Pinpoint the cell where the given text exists, returning its (X, Y) midpoint coordinate. 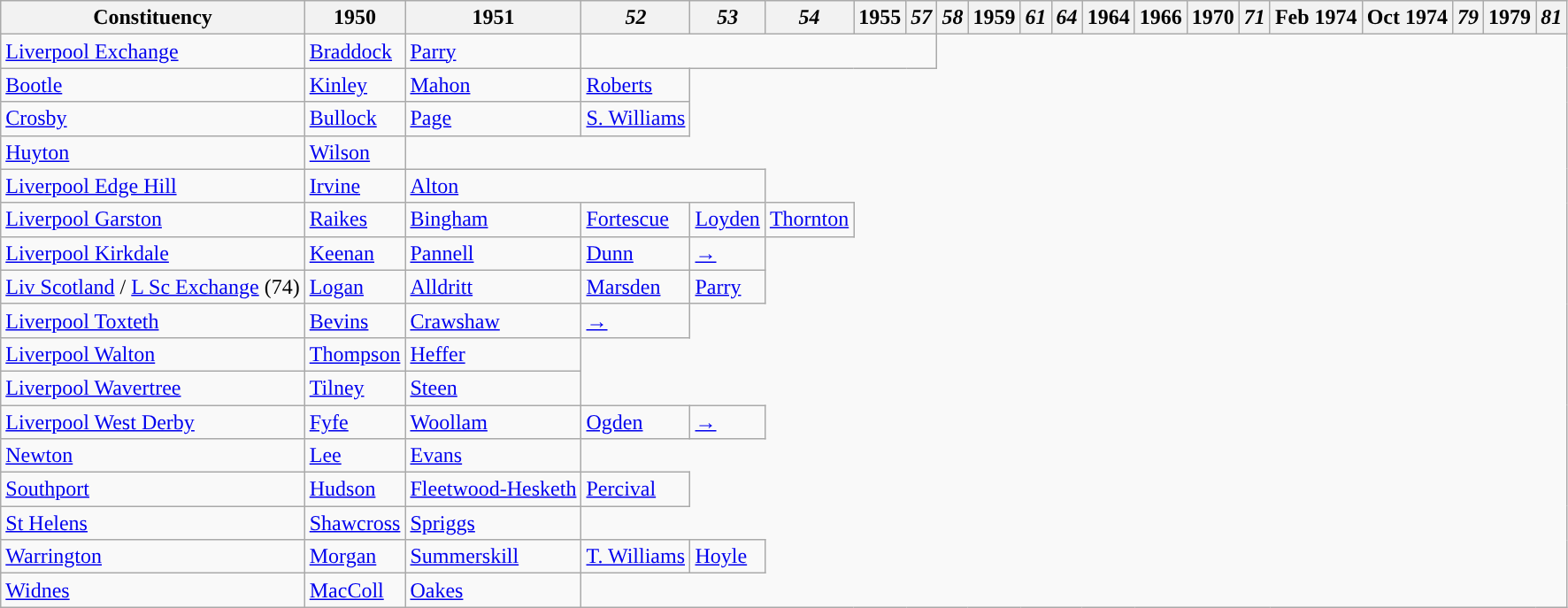
Roberts (635, 85)
81 (1552, 18)
Spriggs (494, 523)
Constituency (152, 18)
Warrington (152, 557)
T. Williams (635, 557)
52 (635, 18)
Feb 1974 (1316, 18)
Huyton (152, 152)
Pannell (494, 253)
79 (1467, 18)
Crawshaw (494, 320)
1959 (995, 18)
Keenan (355, 253)
1970 (1212, 18)
Bootle (152, 85)
1979 (1510, 18)
Mahon (494, 85)
64 (1067, 18)
Bingham (494, 219)
57 (922, 18)
Steen (494, 388)
Liverpool Toxteth (152, 320)
Shawcross (355, 523)
1964 (1108, 18)
Summerskill (494, 557)
Liverpool Wavertree (152, 388)
53 (727, 18)
Braddock (355, 51)
Liverpool Kirkdale (152, 253)
Southport (152, 489)
Hudson (355, 489)
Newton (152, 456)
Marsden (635, 287)
Alldritt (494, 287)
Heffer (494, 354)
Tilney (355, 388)
Fleetwood-Hesketh (494, 489)
Hoyle (727, 557)
Liverpool Exchange (152, 51)
Liverpool Edge Hill (152, 186)
Bullock (355, 119)
Widnes (152, 590)
61 (1035, 18)
Thornton (809, 219)
Woollam (494, 422)
Page (494, 119)
Wilson (355, 152)
Irvine (355, 186)
1955 (880, 18)
1951 (494, 18)
Liverpool West Derby (152, 422)
Bevins (355, 320)
Oct 1974 (1407, 18)
Lee (355, 456)
Liv Scotland / L Sc Exchange (74) (152, 287)
Ogden (635, 422)
Morgan (355, 557)
1950 (355, 18)
Evans (494, 456)
58 (952, 18)
54 (809, 18)
Percival (635, 489)
Oakes (494, 590)
Raikes (355, 219)
Fyfe (355, 422)
MacColl (355, 590)
St Helens (152, 523)
Fortescue (635, 219)
Kinley (355, 85)
1966 (1161, 18)
Logan (355, 287)
Alton (585, 186)
Dunn (635, 253)
Loyden (727, 219)
71 (1255, 18)
S. Williams (635, 119)
Liverpool Walton (152, 354)
Crosby (152, 119)
Liverpool Garston (152, 219)
Thompson (355, 354)
